Scan for the cell matching the given text and deliver its (x, y) coordinate at center. 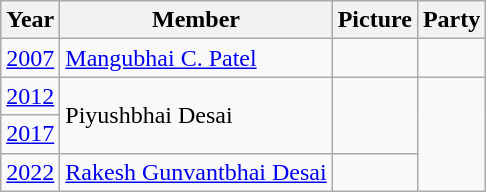
Piyushbhai Desai (196, 115)
Member (196, 20)
2012 (30, 96)
Rakesh Gunvantbhai Desai (196, 172)
2022 (30, 172)
2007 (30, 58)
Mangubhai C. Patel (196, 58)
2017 (30, 134)
Picture (374, 20)
Party (451, 20)
Year (30, 20)
